For the text-containing cell, return its midpoint in (x, y) coordinate format. 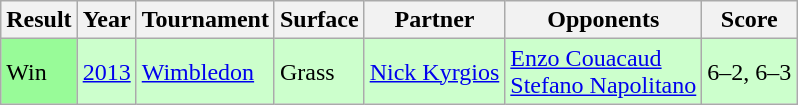
Tournament (205, 20)
Win (39, 72)
Grass (319, 72)
2013 (106, 72)
Opponents (604, 20)
Year (106, 20)
Wimbledon (205, 72)
Surface (319, 20)
Nick Kyrgios (434, 72)
Enzo Couacaud Stefano Napolitano (604, 72)
Score (750, 20)
Partner (434, 20)
Result (39, 20)
6–2, 6–3 (750, 72)
